Pinpoint the cell where the given text exists, returning its (X, Y) midpoint coordinate. 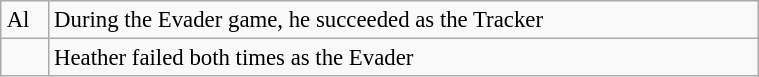
Al (24, 20)
Heather failed both times as the Evader (404, 57)
During the Evader game, he succeeded as the Tracker (404, 20)
